Detect which cell encompasses the target text, then output its [x, y] center coordinate. 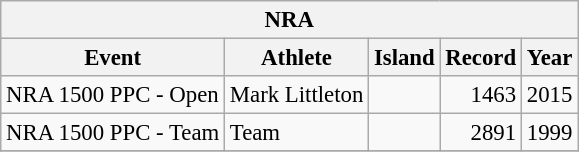
2891 [480, 133]
NRA [290, 20]
NRA 1500 PPC - Team [113, 133]
Team [297, 133]
Year [549, 58]
1463 [480, 95]
Event [113, 58]
Athlete [297, 58]
2015 [549, 95]
Island [404, 58]
NRA 1500 PPC - Open [113, 95]
1999 [549, 133]
Mark Littleton [297, 95]
Record [480, 58]
